Find where the given text appears and provide that cell's center as [X, Y] coordinate. 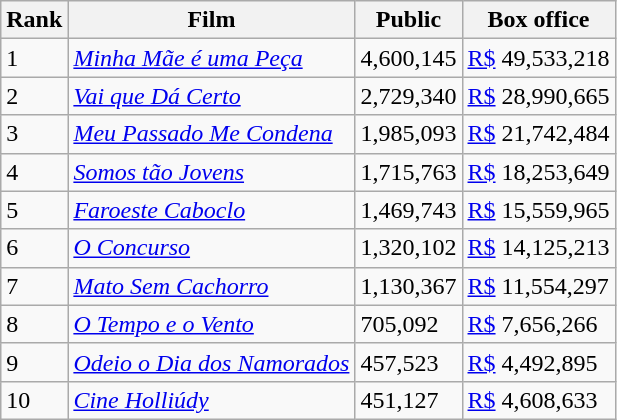
6 [34, 248]
2,729,340 [408, 96]
O Concurso [212, 248]
451,127 [408, 400]
10 [34, 400]
Faroeste Caboclo [212, 210]
Box office [538, 20]
R$ 15,559,965 [538, 210]
R$ 4,492,895 [538, 362]
457,523 [408, 362]
R$ 21,742,484 [538, 134]
R$ 14,125,213 [538, 248]
Odeio o Dia dos Namorados [212, 362]
R$ 18,253,649 [538, 172]
4 [34, 172]
R$ 49,533,218 [538, 58]
Film [212, 20]
R$ 4,608,633 [538, 400]
5 [34, 210]
1,715,763 [408, 172]
7 [34, 286]
1,320,102 [408, 248]
1 [34, 58]
R$ 28,990,665 [538, 96]
1,130,367 [408, 286]
Cine Holliúdy [212, 400]
Somos tão Jovens [212, 172]
Minha Mãe é uma Peça [212, 58]
705,092 [408, 324]
R$ 7,656,266 [538, 324]
Meu Passado Me Condena [212, 134]
Mato Sem Cachorro [212, 286]
Rank [34, 20]
8 [34, 324]
Vai que Dá Certo [212, 96]
2 [34, 96]
1,985,093 [408, 134]
Public [408, 20]
O Tempo e o Vento [212, 324]
3 [34, 134]
1,469,743 [408, 210]
9 [34, 362]
4,600,145 [408, 58]
R$ 11,554,297 [538, 286]
